From the cell containing the given text, extract its center point as [X, Y] coordinate. 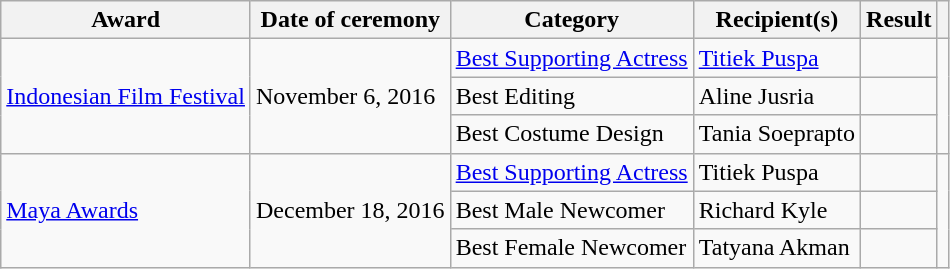
Date of ceremony [350, 20]
Best Costume Design [572, 134]
Indonesian Film Festival [126, 96]
Maya Awards [126, 210]
Category [572, 20]
Tania Soeprapto [776, 134]
November 6, 2016 [350, 96]
Richard Kyle [776, 210]
Best Female Newcomer [572, 248]
Aline Jusria [776, 96]
Best Male Newcomer [572, 210]
December 18, 2016 [350, 210]
Recipient(s) [776, 20]
Award [126, 20]
Result [899, 20]
Best Editing [572, 96]
Tatyana Akman [776, 248]
